Determine the [x, y] coordinate at the center of the cell enclosing the given text.  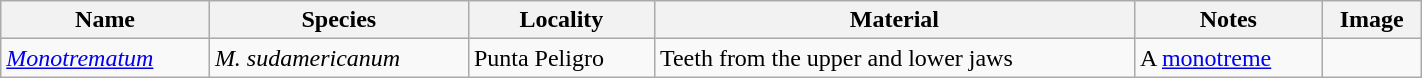
Punta Peligro [561, 58]
A monotreme [1228, 58]
Monotrematum [106, 58]
Name [106, 20]
Teeth from the upper and lower jaws [894, 58]
Notes [1228, 20]
Species [338, 20]
Locality [561, 20]
M. sudamericanum [338, 58]
Material [894, 20]
Image [1372, 20]
